Pinpoint the cell where the given text exists, returning its (x, y) midpoint coordinate. 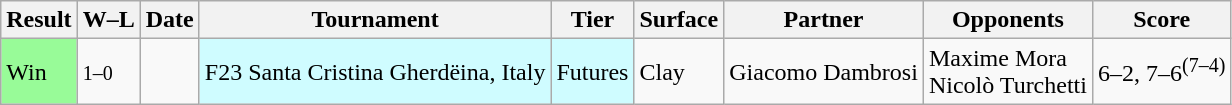
W–L (108, 20)
Giacomo Dambrosi (824, 72)
Result (39, 20)
Tournament (375, 20)
1–0 (108, 72)
Futures (592, 72)
F23 Santa Cristina Gherdëina, Italy (375, 72)
Win (39, 72)
6–2, 7–6(7–4) (1161, 72)
Clay (679, 72)
Opponents (1008, 20)
Tier (592, 20)
Date (170, 20)
Partner (824, 20)
Maxime Mora Nicolò Turchetti (1008, 72)
Score (1161, 20)
Surface (679, 20)
